Search for the cell housing the specified text and yield its (X, Y) center coordinate. 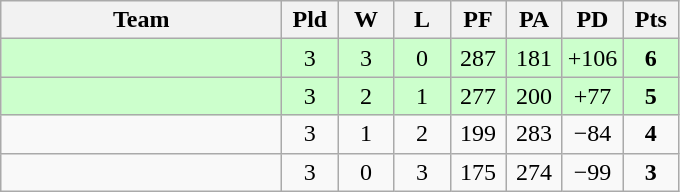
PD (592, 20)
+77 (592, 96)
175 (478, 172)
287 (478, 58)
−99 (592, 172)
L (422, 20)
283 (534, 134)
199 (478, 134)
200 (534, 96)
274 (534, 172)
181 (534, 58)
W (366, 20)
+106 (592, 58)
4 (651, 134)
PF (478, 20)
277 (478, 96)
6 (651, 58)
−84 (592, 134)
PA (534, 20)
Pld (310, 20)
Team (142, 20)
Pts (651, 20)
5 (651, 96)
